Determine the [X, Y] coordinate at the center of the cell enclosing the given text.  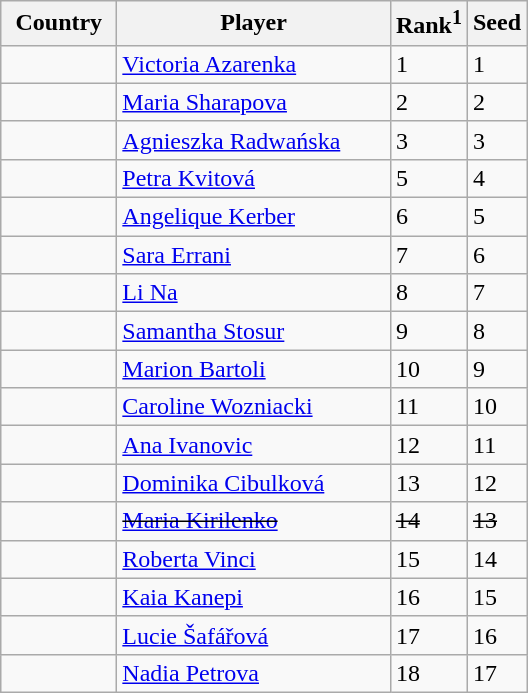
Rank1 [428, 24]
18 [428, 673]
Seed [496, 24]
Maria Kirilenko [254, 521]
Petra Kvitová [254, 178]
Lucie Šafářová [254, 635]
Agnieszka Radwańska [254, 140]
Player [254, 24]
Li Na [254, 293]
Dominika Cibulková [254, 483]
Country [59, 24]
4 [496, 178]
Maria Sharapova [254, 102]
Caroline Wozniacki [254, 407]
Nadia Petrova [254, 673]
Marion Bartoli [254, 369]
Sara Errani [254, 255]
Samantha Stosur [254, 331]
Angelique Kerber [254, 217]
Kaia Kanepi [254, 597]
Victoria Azarenka [254, 64]
Roberta Vinci [254, 559]
Ana Ivanovic [254, 445]
